Find where the given text appears and provide that cell's center as (X, Y) coordinate. 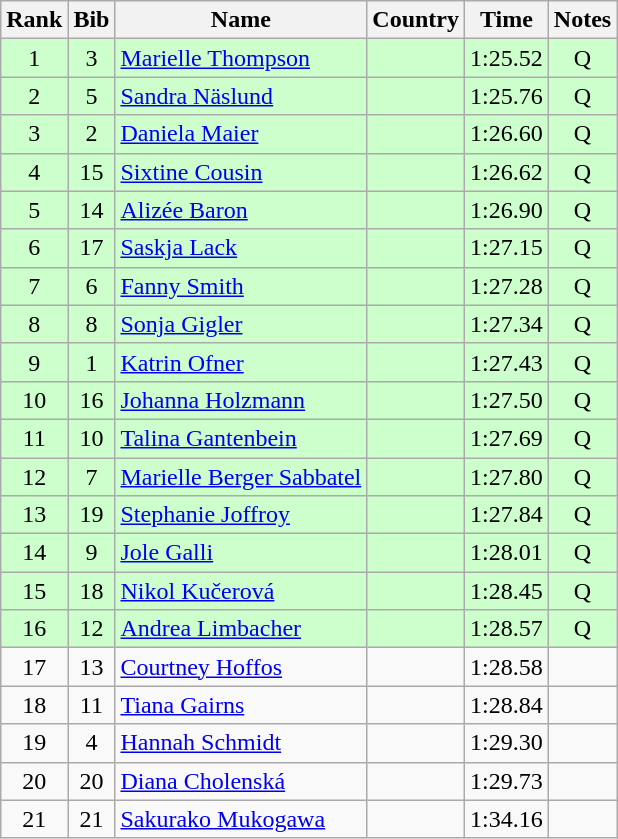
Time (507, 20)
1:28.84 (507, 705)
Sandra Näslund (241, 96)
1:28.45 (507, 591)
Hannah Schmidt (241, 743)
Country (416, 20)
Daniela Maier (241, 134)
1:28.01 (507, 553)
Jole Galli (241, 553)
1:25.76 (507, 96)
1:27.69 (507, 438)
1:28.58 (507, 667)
1:26.90 (507, 210)
1:27.80 (507, 477)
Courtney Hoffos (241, 667)
Notes (582, 20)
Name (241, 20)
1:27.34 (507, 324)
Marielle Berger Sabbatel (241, 477)
Tiana Gairns (241, 705)
Andrea Limbacher (241, 629)
Diana Cholenská (241, 781)
Bib (92, 20)
1:27.50 (507, 400)
Fanny Smith (241, 286)
Sonja Gigler (241, 324)
1:26.60 (507, 134)
Katrin Ofner (241, 362)
Rank (34, 20)
Johanna Holzmann (241, 400)
1:29.30 (507, 743)
Saskja Lack (241, 248)
1:29.73 (507, 781)
Talina Gantenbein (241, 438)
1:27.15 (507, 248)
Sixtine Cousin (241, 172)
1:34.16 (507, 819)
1:28.57 (507, 629)
1:27.28 (507, 286)
1:27.43 (507, 362)
Nikol Kučerová (241, 591)
Marielle Thompson (241, 58)
1:26.62 (507, 172)
Stephanie Joffroy (241, 515)
Sakurako Mukogawa (241, 819)
1:25.52 (507, 58)
1:27.84 (507, 515)
Alizée Baron (241, 210)
